Capture the cell that displays the provided text and extract its [x, y] central coordinate. 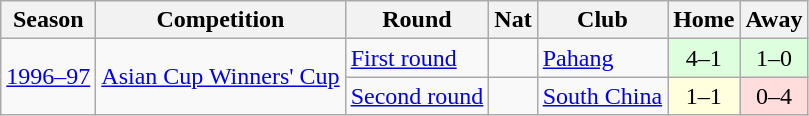
Pahang [602, 58]
Away [774, 20]
Home [704, 20]
1996–97 [48, 77]
4–1 [704, 58]
0–4 [774, 96]
Competition [220, 20]
South China [602, 96]
Club [602, 20]
Round [417, 20]
First round [417, 58]
Second round [417, 96]
Season [48, 20]
1–1 [704, 96]
Asian Cup Winners' Cup [220, 77]
Nat [513, 20]
1–0 [774, 58]
